Locate the cell with the specified text and output its (X, Y) center coordinate. 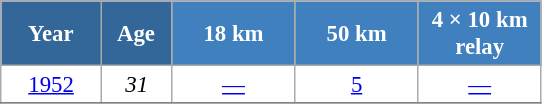
31 (136, 85)
5 (356, 85)
Year (52, 34)
Age (136, 34)
4 × 10 km relay (480, 34)
18 km (234, 34)
1952 (52, 85)
50 km (356, 34)
